Search for the cell housing the specified text and yield its [X, Y] center coordinate. 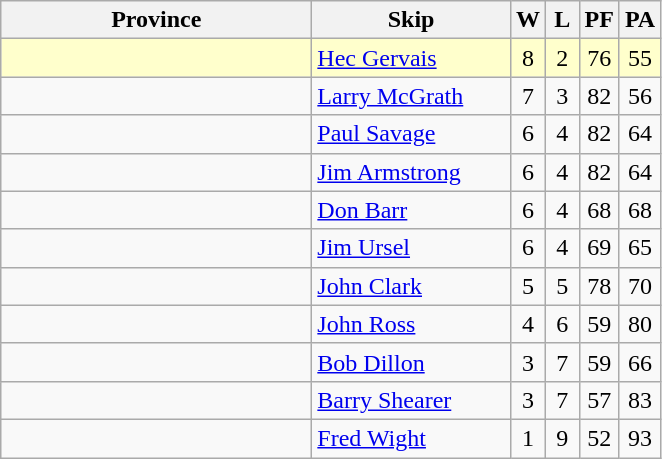
56 [640, 96]
9 [562, 438]
Bob Dillon [412, 362]
PA [640, 20]
Jim Ursel [412, 248]
2 [562, 58]
66 [640, 362]
Fred Wight [412, 438]
83 [640, 400]
Paul Savage [412, 134]
Jim Armstrong [412, 172]
1 [528, 438]
55 [640, 58]
93 [640, 438]
Skip [412, 20]
76 [599, 58]
Larry McGrath [412, 96]
Don Barr [412, 210]
52 [599, 438]
57 [599, 400]
John Ross [412, 324]
65 [640, 248]
8 [528, 58]
W [528, 20]
Hec Gervais [412, 58]
Province [156, 20]
John Clark [412, 286]
Barry Shearer [412, 400]
69 [599, 248]
78 [599, 286]
PF [599, 20]
80 [640, 324]
L [562, 20]
70 [640, 286]
